From the cell containing the given text, extract its center point as (X, Y) coordinate. 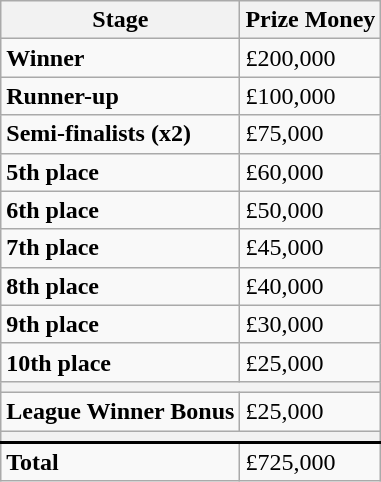
£45,000 (310, 248)
Runner-up (120, 96)
£100,000 (310, 96)
£200,000 (310, 58)
6th place (120, 210)
£30,000 (310, 324)
Semi-finalists (x2) (120, 134)
£75,000 (310, 134)
£60,000 (310, 172)
£50,000 (310, 210)
Prize Money (310, 20)
£725,000 (310, 462)
5th place (120, 172)
Total (120, 462)
8th place (120, 286)
£40,000 (310, 286)
Stage (120, 20)
League Winner Bonus (120, 411)
9th place (120, 324)
10th place (120, 362)
Winner (120, 58)
7th place (120, 248)
